Determine the [x, y] coordinate at the center of the cell enclosing the given text.  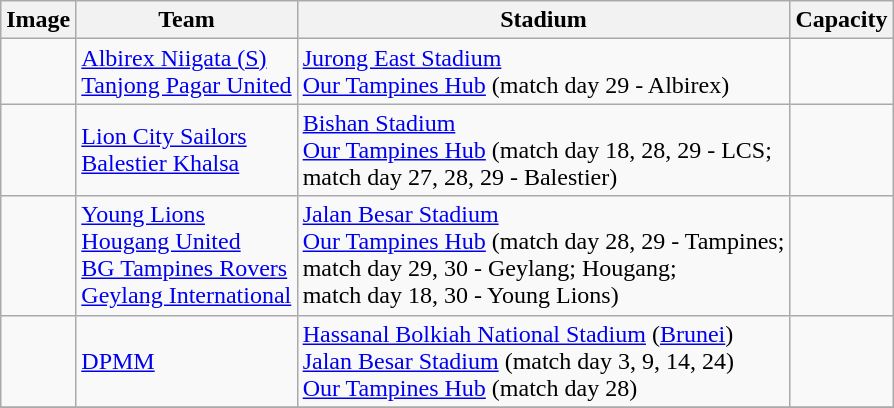
Hassanal Bolkiah National Stadium (Brunei)Jalan Besar Stadium (match day 3, 9, 14, 24) Our Tampines Hub (match day 28) [544, 361]
Bishan Stadium Our Tampines Hub (match day 18, 28, 29 - LCS; match day 27, 28, 29 - Balestier) [544, 150]
Team [186, 20]
Jurong East Stadium Our Tampines Hub (match day 29 - Albirex) [544, 72]
Stadium [544, 20]
Image [38, 20]
DPMM [186, 361]
Jalan Besar Stadium Our Tampines Hub (match day 28, 29 - Tampines; match day 29, 30 - Geylang; Hougang; match day 18, 30 - Young Lions) [544, 256]
Lion City Sailors Balestier Khalsa [186, 150]
Capacity [842, 20]
Young Lions Hougang United BG Tampines Rovers Geylang International [186, 256]
Albirex Niigata (S) Tanjong Pagar United [186, 72]
